Pinpoint the cell where the given text exists, returning its (x, y) midpoint coordinate. 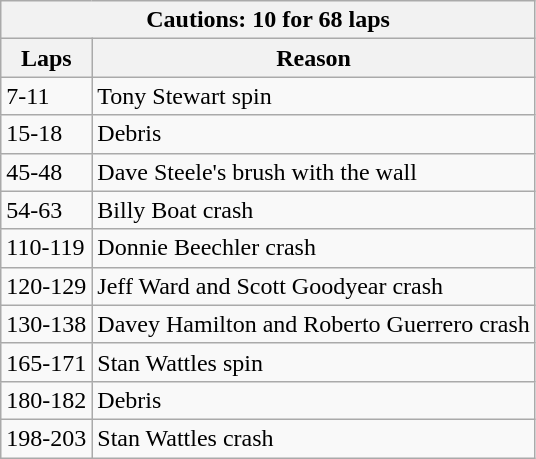
Billy Boat crash (314, 210)
Donnie Beechler crash (314, 248)
7-11 (46, 96)
130-138 (46, 324)
Laps (46, 58)
Davey Hamilton and Roberto Guerrero crash (314, 324)
Stan Wattles crash (314, 438)
165-171 (46, 362)
15-18 (46, 134)
Cautions: 10 for 68 laps (268, 20)
Tony Stewart spin (314, 96)
Dave Steele's brush with the wall (314, 172)
198-203 (46, 438)
Jeff Ward and Scott Goodyear crash (314, 286)
Stan Wattles spin (314, 362)
120-129 (46, 286)
45-48 (46, 172)
110-119 (46, 248)
Reason (314, 58)
54-63 (46, 210)
180-182 (46, 400)
